Provide the [x, y] coordinate of the cell's center where the given text is located.  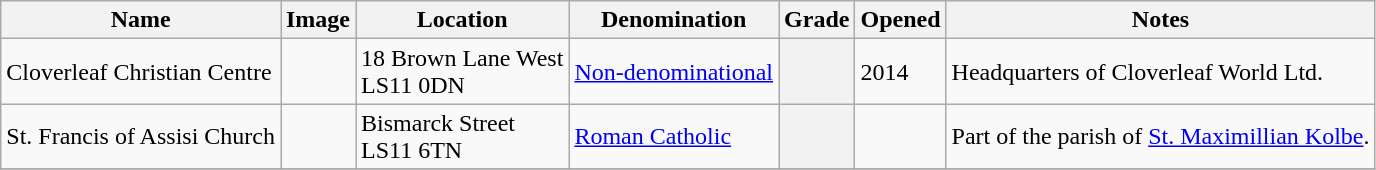
Headquarters of Cloverleaf World Ltd. [1160, 72]
Non-denominational [674, 72]
Bismarck StreetLS11 6TN [462, 136]
Location [462, 20]
Denomination [674, 20]
Cloverleaf Christian Centre [141, 72]
Image [318, 20]
Opened [900, 20]
Notes [1160, 20]
2014 [900, 72]
St. Francis of Assisi Church [141, 136]
18 Brown Lane WestLS11 0DN [462, 72]
Roman Catholic [674, 136]
Part of the parish of St. Maximillian Kolbe. [1160, 136]
Name [141, 20]
Grade [817, 20]
